Determine the [x, y] coordinate at the center of the cell enclosing the given text.  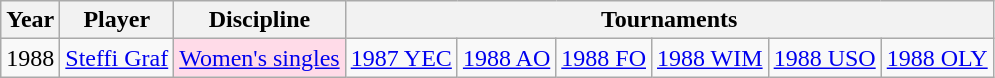
Year [30, 20]
Steffi Graf [117, 58]
Women's singles [260, 58]
Tournaments [669, 20]
Discipline [260, 20]
Player [117, 20]
1988 FO [604, 58]
1988 OLY [937, 58]
1988 WIM [710, 58]
1988 [30, 58]
1987 YEC [401, 58]
1988 AO [506, 58]
1988 USO [824, 58]
